Determine the [X, Y] coordinate at the center of the cell enclosing the given text.  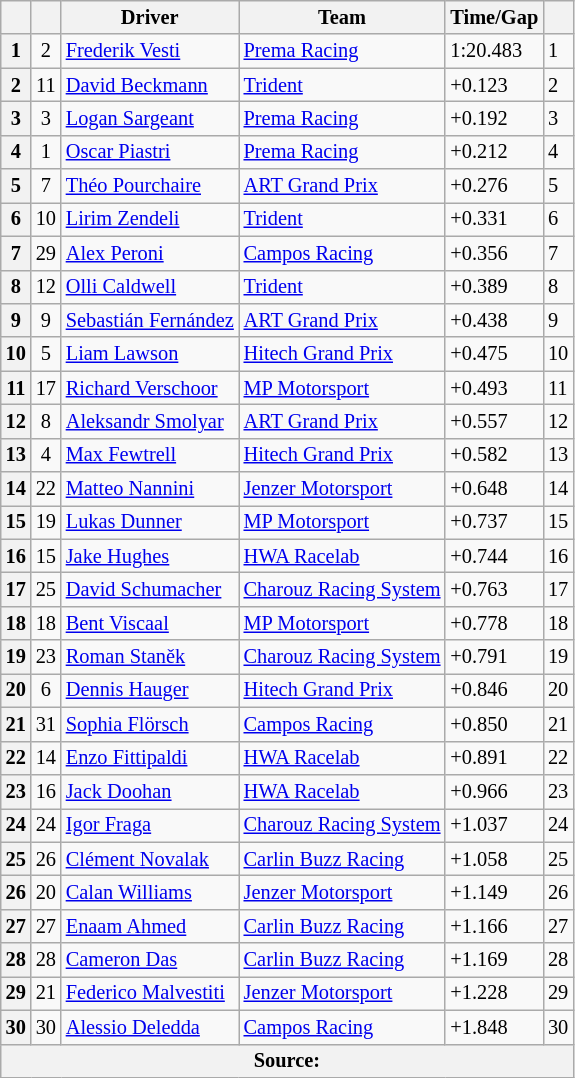
Sophia Flörsch [150, 724]
Team [342, 17]
Sebastián Fernández [150, 320]
+0.493 [494, 388]
+0.438 [494, 320]
Alex Peroni [150, 253]
+0.557 [494, 421]
+0.123 [494, 85]
+0.475 [494, 354]
Time/Gap [494, 17]
+0.846 [494, 690]
+0.966 [494, 791]
Frederik Vesti [150, 51]
Oscar Piastri [150, 152]
+0.891 [494, 758]
Jack Doohan [150, 791]
+0.212 [494, 152]
Roman Staněk [150, 657]
+1.037 [494, 825]
+1.166 [494, 926]
Aleksandr Smolyar [150, 421]
Enzo Fittipaldi [150, 758]
Liam Lawson [150, 354]
+0.356 [494, 253]
Matteo Nannini [150, 489]
Enaam Ahmed [150, 926]
+0.331 [494, 219]
+1.848 [494, 1027]
Federico Malvestiti [150, 993]
+0.850 [494, 724]
+0.778 [494, 623]
Max Fewtrell [150, 455]
Clément Novalak [150, 859]
Source: [287, 1061]
Cameron Das [150, 960]
+1.228 [494, 993]
+0.763 [494, 589]
Jake Hughes [150, 556]
Lukas Dunner [150, 522]
+0.582 [494, 455]
David Beckmann [150, 85]
Richard Verschoor [150, 388]
1:20.483 [494, 51]
+1.169 [494, 960]
+0.276 [494, 186]
+0.648 [494, 489]
+1.149 [494, 892]
+1.058 [494, 859]
Driver [150, 17]
Olli Caldwell [150, 287]
Logan Sargeant [150, 118]
Théo Pourchaire [150, 186]
Igor Fraga [150, 825]
+0.791 [494, 657]
Bent Viscaal [150, 623]
Calan Williams [150, 892]
+0.744 [494, 556]
+0.737 [494, 522]
+0.389 [494, 287]
Alessio Deledda [150, 1027]
+0.192 [494, 118]
David Schumacher [150, 589]
Dennis Hauger [150, 690]
31 [46, 724]
Lirim Zendeli [150, 219]
